Detect which cell encompasses the target text, then output its (x, y) center coordinate. 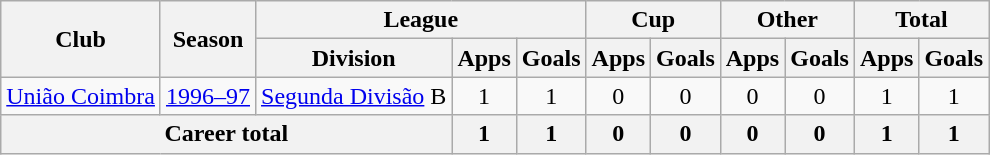
Career total (226, 134)
Club (81, 39)
Other (787, 20)
Division (354, 58)
União Coimbra (81, 96)
Cup (653, 20)
Total (921, 20)
League (422, 20)
1996–97 (208, 96)
Segunda Divisão B (354, 96)
Season (208, 39)
